Identify which cell holds the provided text, then report its [X, Y] central coordinate. 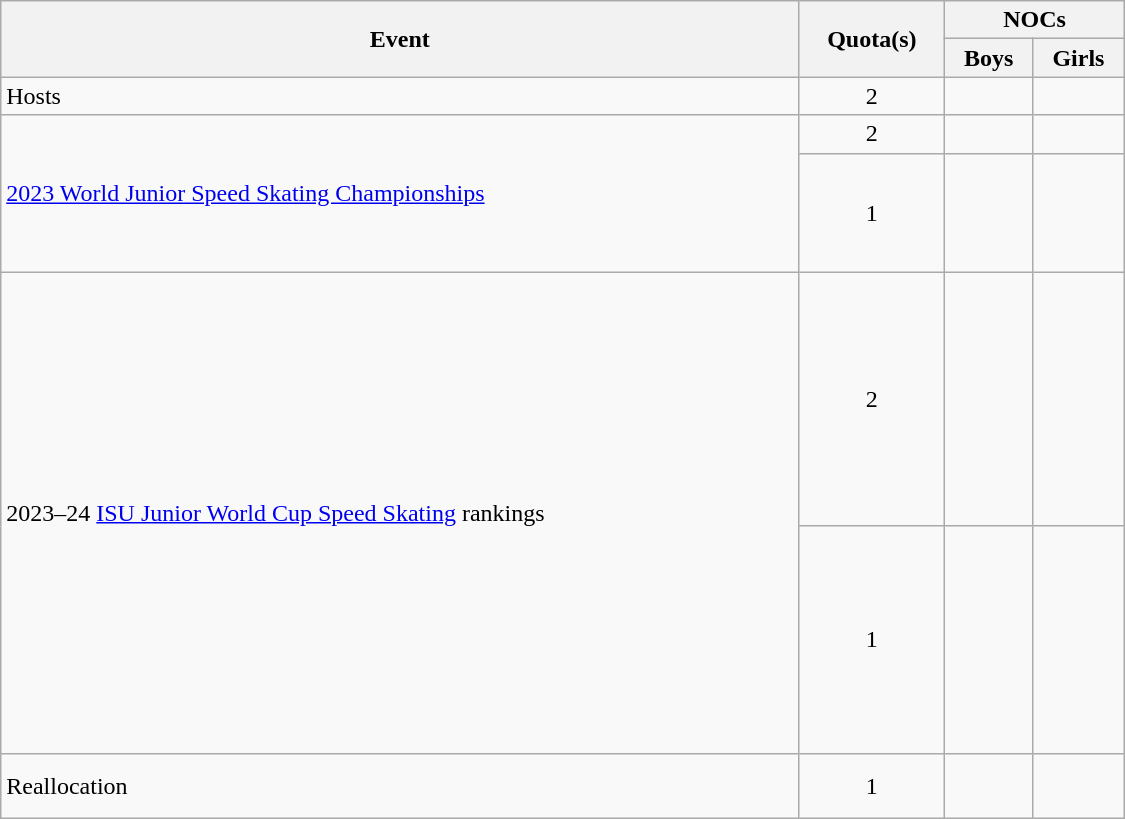
Reallocation [400, 786]
Boys [989, 58]
NOCs [1034, 20]
Event [400, 39]
Hosts [400, 96]
Quota(s) [872, 39]
Girls [1079, 58]
2023 World Junior Speed Skating Championships [400, 194]
2023–24 ISU Junior World Cup Speed Skating rankings [400, 512]
